Find where the given text appears and provide that cell's center as [X, Y] coordinate. 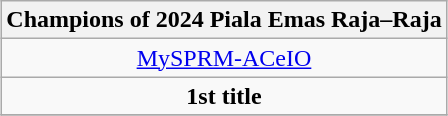
MySPRM-ACeIO [224, 58]
Champions of 2024 Piala Emas Raja–Raja [224, 20]
1st title [224, 96]
